From the cell containing the given text, extract its center point as (x, y) coordinate. 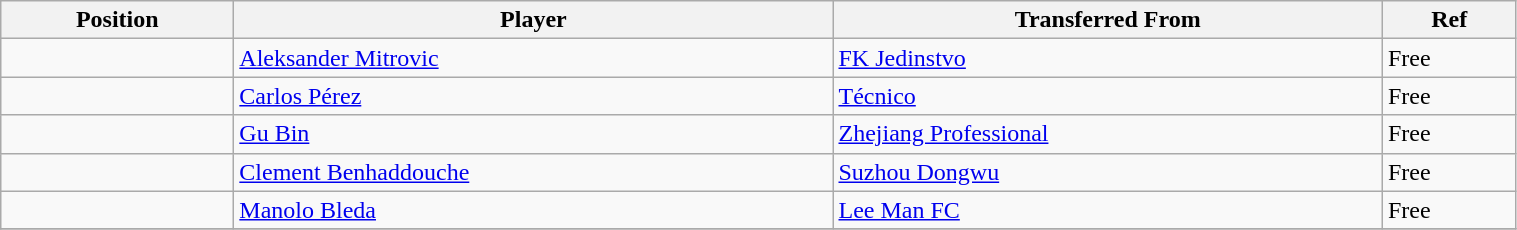
Aleksander Mitrovic (534, 58)
FK Jedinstvo (1108, 58)
Manolo Bleda (534, 210)
Carlos Pérez (534, 96)
Transferred From (1108, 20)
Player (534, 20)
Lee Man FC (1108, 210)
Gu Bin (534, 134)
Zhejiang Professional (1108, 134)
Ref (1449, 20)
Clement Benhaddouche (534, 172)
Suzhou Dongwu (1108, 172)
Position (118, 20)
Técnico (1108, 96)
